Pinpoint the cell where the given text exists, returning its [x, y] midpoint coordinate. 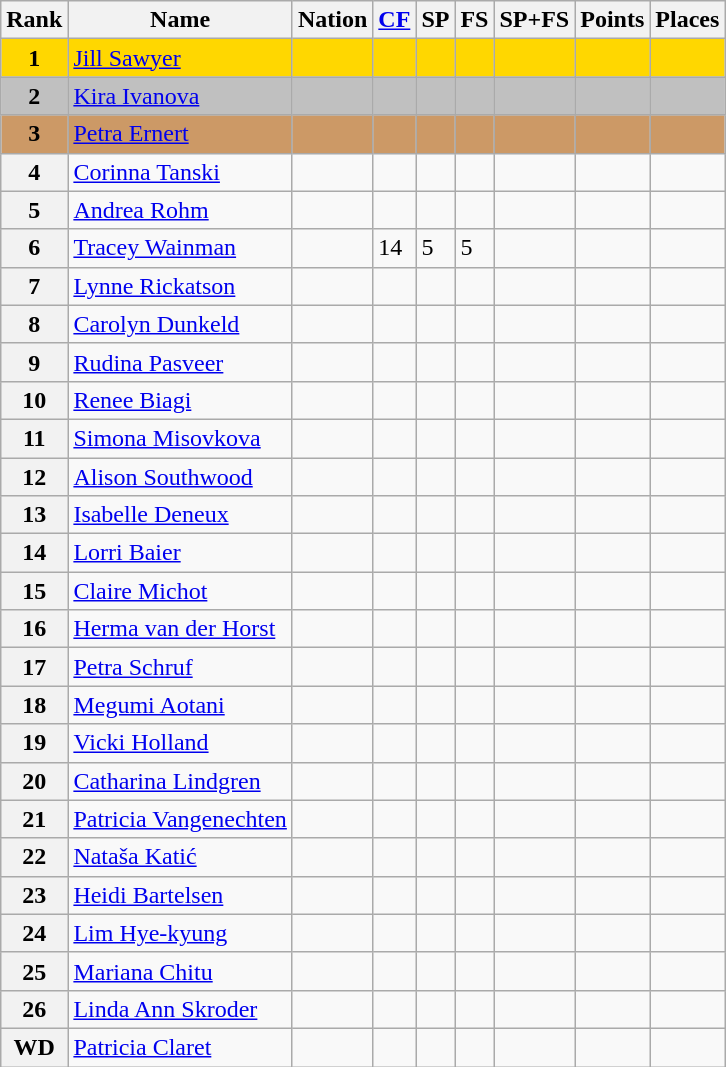
3 [34, 134]
Petra Schruf [180, 667]
Megumi Aotani [180, 705]
Corinna Tanski [180, 172]
13 [34, 515]
Heidi Bartelsen [180, 895]
Linda Ann Skroder [180, 1009]
Points [612, 20]
Kira Ivanova [180, 96]
Simona Misovkova [180, 438]
Nation [332, 20]
Rudina Pasveer [180, 362]
FS [474, 20]
Renee Biagi [180, 400]
18 [34, 705]
21 [34, 819]
Tracey Wainman [180, 248]
Herma van der Horst [180, 629]
Lim Hye-kyung [180, 933]
Catharina Lindgren [180, 781]
19 [34, 743]
26 [34, 1009]
9 [34, 362]
24 [34, 933]
16 [34, 629]
Claire Michot [180, 591]
Jill Sawyer [180, 58]
Petra Ernert [180, 134]
Isabelle Deneux [180, 515]
Patricia Vangenechten [180, 819]
1 [34, 58]
Mariana Chitu [180, 971]
20 [34, 781]
Alison Southwood [180, 477]
SP+FS [534, 20]
4 [34, 172]
17 [34, 667]
2 [34, 96]
25 [34, 971]
WD [34, 1047]
Vicki Holland [180, 743]
Lorri Baier [180, 553]
7 [34, 286]
22 [34, 857]
6 [34, 248]
Patricia Claret [180, 1047]
Andrea Rohm [180, 210]
Places [688, 20]
15 [34, 591]
12 [34, 477]
SP [436, 20]
Rank [34, 20]
23 [34, 895]
Name [180, 20]
10 [34, 400]
Nataša Katić [180, 857]
Lynne Rickatson [180, 286]
Carolyn Dunkeld [180, 324]
11 [34, 438]
8 [34, 324]
CF [394, 20]
